Locate the cell with the specified text and output its (x, y) center coordinate. 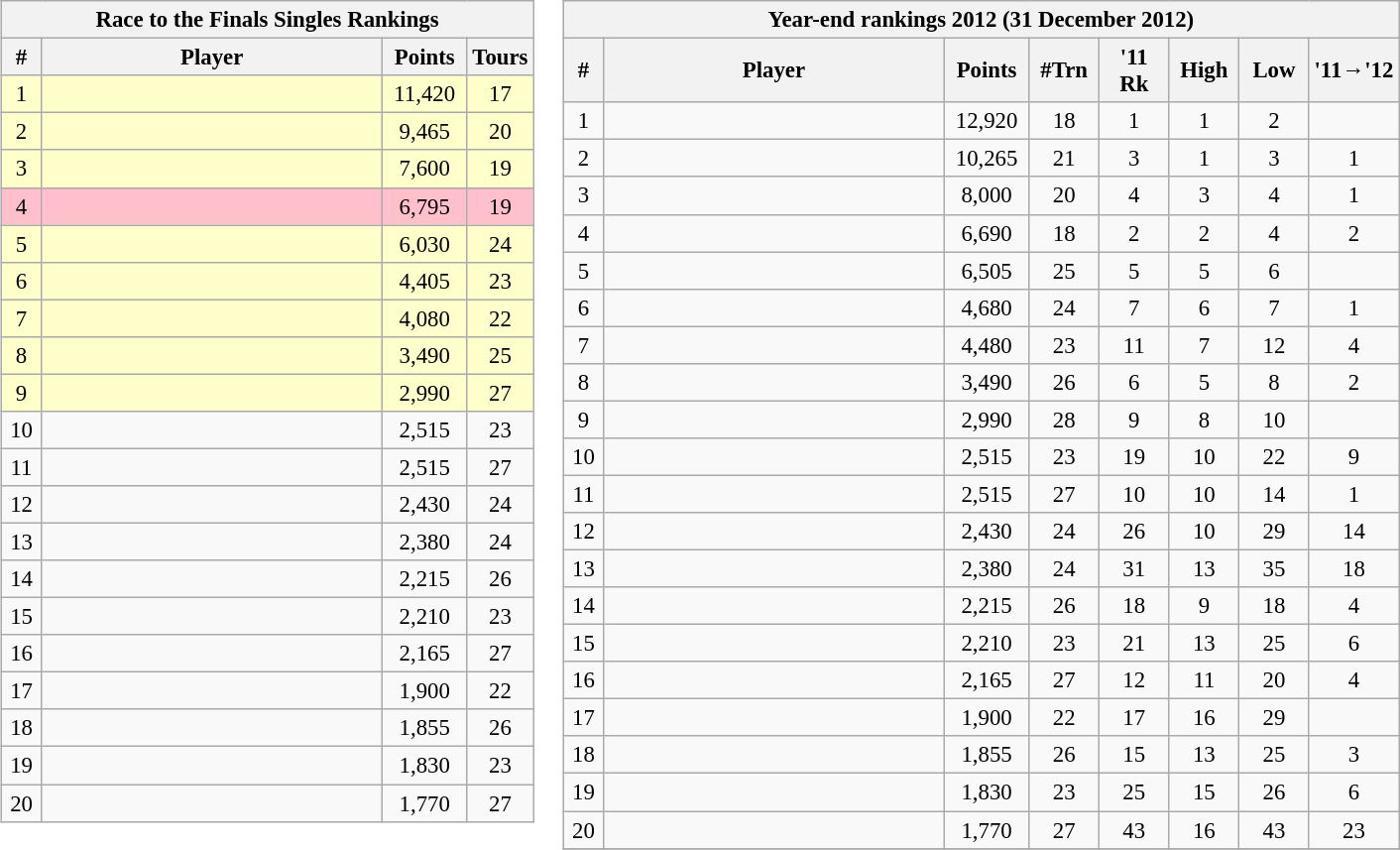
4,480 (987, 345)
7,600 (424, 169)
6,690 (987, 233)
4,080 (424, 318)
Low (1275, 71)
Year-end rankings 2012 (31 December 2012) (982, 20)
10,265 (987, 159)
11,420 (424, 94)
6,505 (987, 271)
#Trn (1065, 71)
31 (1134, 568)
4,405 (424, 281)
4,680 (987, 307)
6,795 (424, 206)
Tours (500, 58)
28 (1065, 420)
High (1204, 71)
Race to the Finals Singles Rankings (268, 20)
9,465 (424, 132)
35 (1275, 568)
12,920 (987, 121)
'11→'12 (1353, 71)
6,030 (424, 244)
8,000 (987, 195)
'11 Rk (1134, 71)
